Provide the (x, y) coordinate of the cell's center where the given text is located.  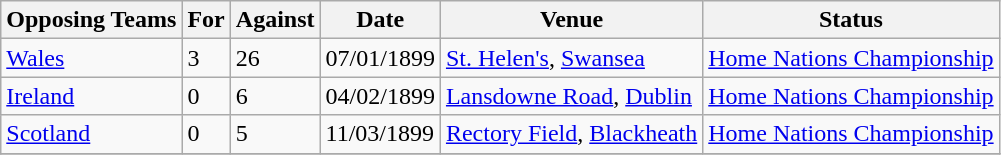
For (206, 20)
Wales (92, 58)
3 (206, 58)
11/03/1899 (380, 134)
26 (275, 58)
Rectory Field, Blackheath (571, 134)
Date (380, 20)
6 (275, 96)
Against (275, 20)
Ireland (92, 96)
5 (275, 134)
Opposing Teams (92, 20)
07/01/1899 (380, 58)
Status (851, 20)
St. Helen's, Swansea (571, 58)
Lansdowne Road, Dublin (571, 96)
Venue (571, 20)
04/02/1899 (380, 96)
Scotland (92, 134)
